Identify which cell holds the provided text, then report its (X, Y) central coordinate. 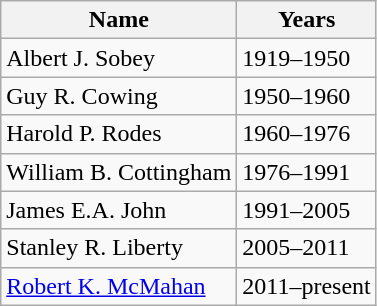
1919–1950 (306, 58)
2005–2011 (306, 248)
Name (119, 20)
Years (306, 20)
Robert K. McMahan (119, 286)
2011–present (306, 286)
1976–1991 (306, 172)
1991–2005 (306, 210)
Albert J. Sobey (119, 58)
Harold P. Rodes (119, 134)
James E.A. John (119, 210)
Guy R. Cowing (119, 96)
Stanley R. Liberty (119, 248)
William B. Cottingham (119, 172)
1950–1960 (306, 96)
1960–1976 (306, 134)
